Capture the cell that displays the provided text and extract its (x, y) central coordinate. 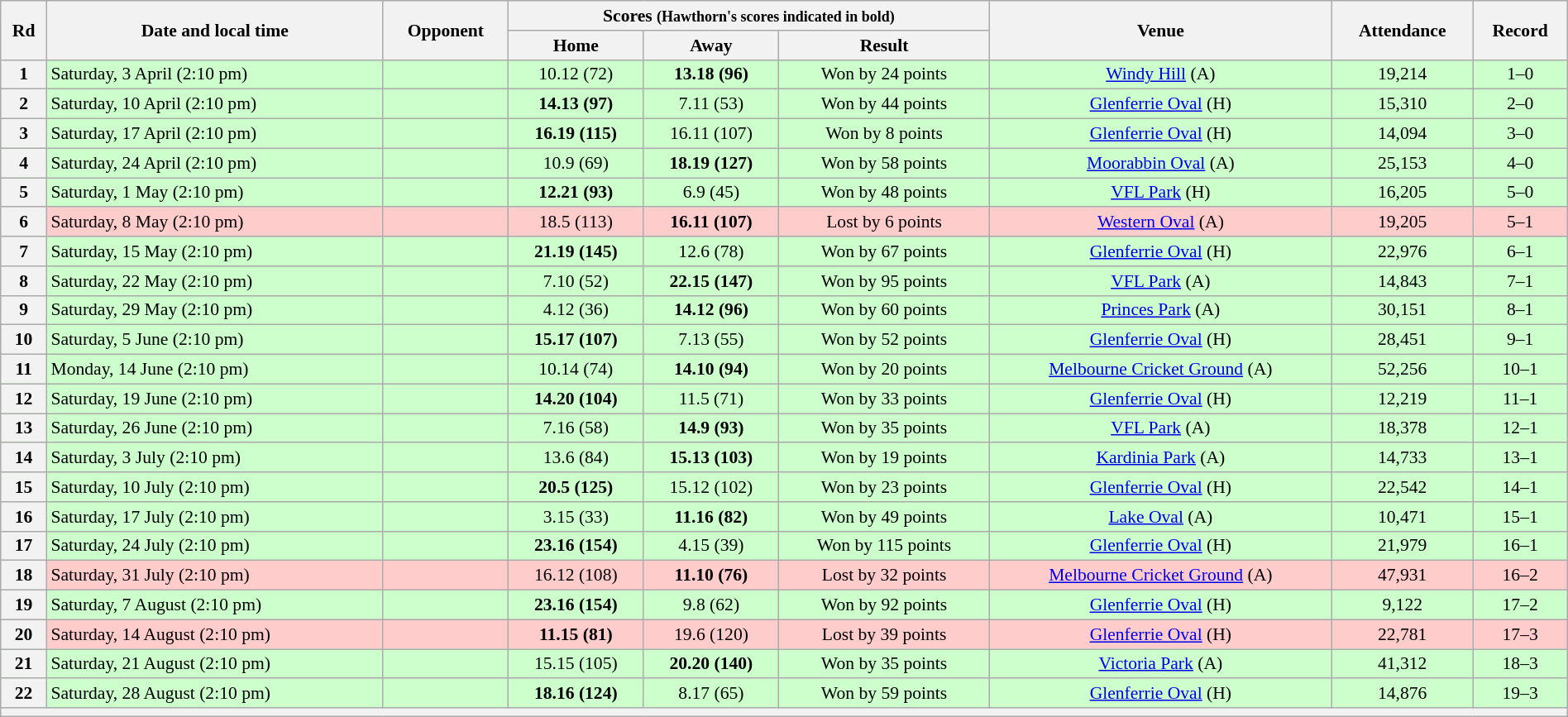
18 (24, 576)
Won by 20 points (885, 370)
10.12 (72) (576, 74)
16 (24, 517)
Won by 60 points (885, 310)
VFL Park (H) (1160, 193)
14,843 (1403, 281)
12,219 (1403, 399)
13.18 (96) (711, 74)
11 (24, 370)
15–1 (1520, 517)
Saturday, 17 April (2:10 pm) (215, 134)
10.9 (69) (576, 163)
6 (24, 222)
14.20 (104) (576, 399)
Venue (1160, 30)
14,733 (1403, 458)
Lost by 32 points (885, 576)
8–1 (1520, 310)
5–0 (1520, 193)
Lost by 6 points (885, 222)
11.16 (82) (711, 517)
Opponent (445, 30)
17–3 (1520, 634)
6.9 (45) (711, 193)
12 (24, 399)
22,976 (1403, 251)
15.17 (107) (576, 340)
3–0 (1520, 134)
13 (24, 428)
11–1 (1520, 399)
28,451 (1403, 340)
47,931 (1403, 576)
19,205 (1403, 222)
15.13 (103) (711, 458)
14–1 (1520, 487)
Victoria Park (A) (1160, 664)
9–1 (1520, 340)
12.6 (78) (711, 251)
13–1 (1520, 458)
2 (24, 104)
Lake Oval (A) (1160, 517)
1–0 (1520, 74)
Saturday, 26 June (2:10 pm) (215, 428)
20.5 (125) (576, 487)
Won by 52 points (885, 340)
19,214 (1403, 74)
Saturday, 29 May (2:10 pm) (215, 310)
Won by 58 points (885, 163)
Saturday, 21 August (2:10 pm) (215, 664)
Saturday, 31 July (2:10 pm) (215, 576)
Scores (Hawthorn's scores indicated in bold) (748, 16)
Rd (24, 30)
10,471 (1403, 517)
5 (24, 193)
7–1 (1520, 281)
14 (24, 458)
18.16 (124) (576, 694)
Won by 92 points (885, 605)
18,378 (1403, 428)
4 (24, 163)
Saturday, 15 May (2:10 pm) (215, 251)
11.15 (81) (576, 634)
Won by 67 points (885, 251)
15.15 (105) (576, 664)
16–1 (1520, 546)
16,205 (1403, 193)
Won by 24 points (885, 74)
Attendance (1403, 30)
17 (24, 546)
14.12 (96) (711, 310)
Saturday, 17 July (2:10 pm) (215, 517)
Won by 19 points (885, 458)
Date and local time (215, 30)
Monday, 14 June (2:10 pm) (215, 370)
3 (24, 134)
Won by 23 points (885, 487)
11.5 (71) (711, 399)
Won by 48 points (885, 193)
9,122 (1403, 605)
13.6 (84) (576, 458)
Home (576, 45)
2–0 (1520, 104)
3.15 (33) (576, 517)
Away (711, 45)
6–1 (1520, 251)
Saturday, 10 July (2:10 pm) (215, 487)
14.13 (97) (576, 104)
18–3 (1520, 664)
15,310 (1403, 104)
52,256 (1403, 370)
Won by 8 points (885, 134)
25,153 (1403, 163)
14.9 (93) (711, 428)
Saturday, 3 July (2:10 pm) (215, 458)
30,151 (1403, 310)
Saturday, 22 May (2:10 pm) (215, 281)
14,876 (1403, 694)
16–2 (1520, 576)
7.13 (55) (711, 340)
Result (885, 45)
22,781 (1403, 634)
21,979 (1403, 546)
16.12 (108) (576, 576)
7 (24, 251)
Saturday, 28 August (2:10 pm) (215, 694)
8.17 (65) (711, 694)
11.10 (76) (711, 576)
10–1 (1520, 370)
Saturday, 8 May (2:10 pm) (215, 222)
Windy Hill (A) (1160, 74)
Won by 33 points (885, 399)
Won by 115 points (885, 546)
Saturday, 24 July (2:10 pm) (215, 546)
Saturday, 10 April (2:10 pm) (215, 104)
Saturday, 14 August (2:10 pm) (215, 634)
19 (24, 605)
Lost by 39 points (885, 634)
21 (24, 664)
4.12 (36) (576, 310)
4–0 (1520, 163)
12–1 (1520, 428)
9 (24, 310)
Saturday, 1 May (2:10 pm) (215, 193)
8 (24, 281)
17–2 (1520, 605)
19–3 (1520, 694)
20 (24, 634)
14,094 (1403, 134)
Won by 59 points (885, 694)
Won by 49 points (885, 517)
1 (24, 74)
Saturday, 19 June (2:10 pm) (215, 399)
21.19 (145) (576, 251)
10 (24, 340)
7.10 (52) (576, 281)
7.16 (58) (576, 428)
14.10 (94) (711, 370)
5–1 (1520, 222)
16.19 (115) (576, 134)
15.12 (102) (711, 487)
4.15 (39) (711, 546)
15 (24, 487)
19.6 (120) (711, 634)
22,542 (1403, 487)
18.19 (127) (711, 163)
Saturday, 5 June (2:10 pm) (215, 340)
10.14 (74) (576, 370)
7.11 (53) (711, 104)
Princes Park (A) (1160, 310)
Record (1520, 30)
41,312 (1403, 664)
Kardinia Park (A) (1160, 458)
Won by 95 points (885, 281)
Saturday, 24 April (2:10 pm) (215, 163)
12.21 (93) (576, 193)
9.8 (62) (711, 605)
Won by 44 points (885, 104)
22 (24, 694)
22.15 (147) (711, 281)
Saturday, 3 April (2:10 pm) (215, 74)
20.20 (140) (711, 664)
Saturday, 7 August (2:10 pm) (215, 605)
Moorabbin Oval (A) (1160, 163)
Western Oval (A) (1160, 222)
18.5 (113) (576, 222)
